For the text-containing cell, return its midpoint in [X, Y] coordinate format. 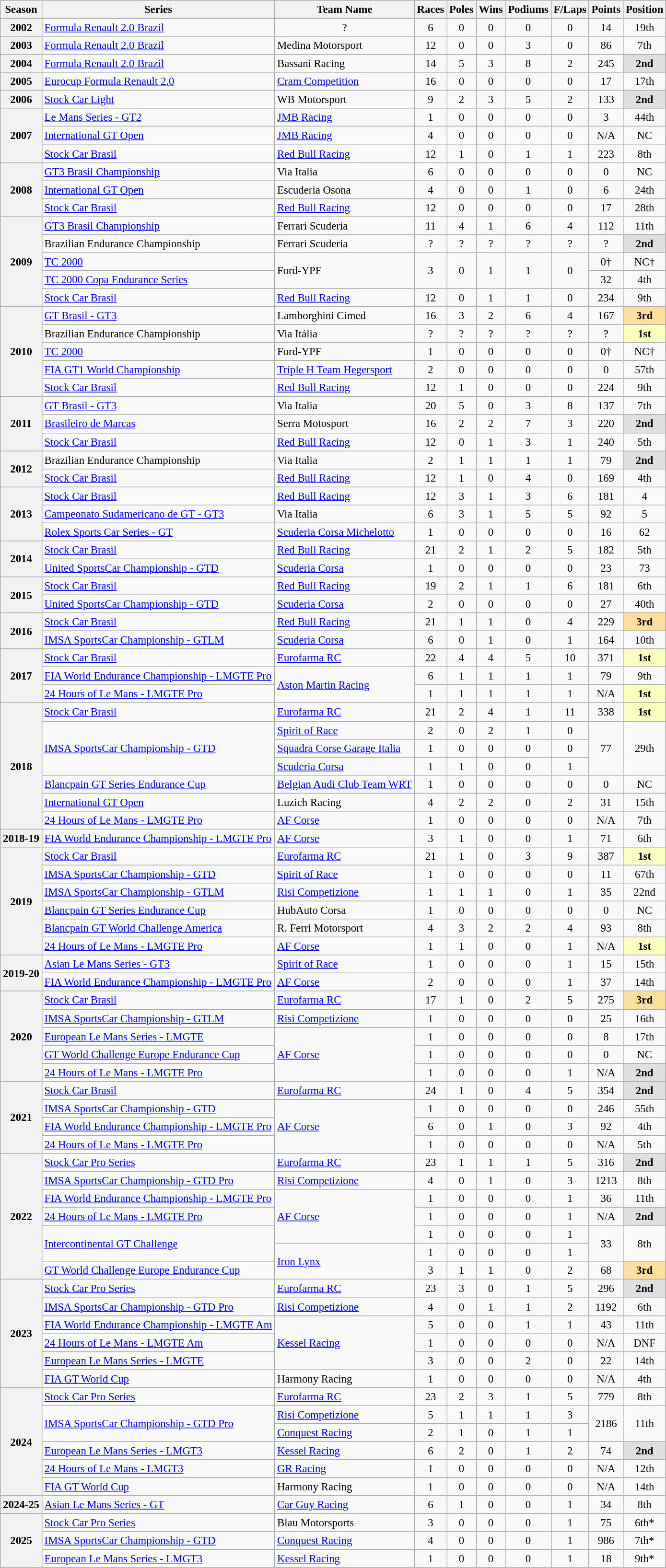
2006 [21, 100]
2020 [21, 1037]
Wins [491, 10]
R. Ferri Motorsport [345, 928]
234 [606, 298]
164 [606, 640]
224 [606, 388]
WB Motorsport [345, 100]
Blancpain GT World Challenge America [158, 928]
34 [606, 1505]
Cram Competition [345, 81]
Blau Motorsports [345, 1523]
2025 [21, 1541]
FIA GT1 World Championship [158, 370]
Serra Motosport [345, 424]
62 [644, 532]
2012 [21, 469]
1192 [606, 1307]
2015 [21, 595]
246 [606, 1108]
2009 [21, 262]
77 [606, 749]
68 [606, 1270]
37 [606, 982]
40th [644, 604]
245 [606, 64]
2002 [21, 28]
Campeonato Sudamericano de GT - GT3 [158, 514]
2017 [21, 676]
29th [644, 749]
Poles [461, 10]
75 [606, 1523]
167 [606, 316]
Scuderia Corsa Michelotto [345, 532]
FIA World Endurance Championship - LMGTE Am [158, 1325]
93 [606, 928]
Rolex Sports Car Series - GT [158, 532]
9th* [644, 1559]
Squadra Corse Garage Italia [345, 748]
2014 [21, 559]
Eurocup Formula Renault 2.0 [158, 81]
33 [606, 1243]
169 [606, 478]
Triple H Team Hegersport [345, 370]
2008 [21, 190]
Via Itália [345, 334]
Brasileiro de Marcas [158, 424]
2186 [606, 1423]
Races [431, 10]
32 [606, 280]
25 [606, 1018]
275 [606, 1001]
19 [431, 586]
71 [606, 838]
133 [606, 100]
Iron Lynx [345, 1261]
Stock Car Light [158, 100]
2016 [21, 631]
20 [431, 406]
22nd [644, 892]
Luzich Racing [345, 802]
24th [644, 190]
24 Hours of Le Mans - LMGT3 [158, 1469]
2024-25 [21, 1505]
2021 [21, 1118]
10 [570, 658]
16th [644, 1018]
986 [606, 1541]
2018 [21, 766]
TC 2000 Copa Endurance Series [158, 280]
371 [606, 658]
7 [528, 424]
182 [606, 550]
Series [158, 10]
2019 [21, 901]
F/Laps [570, 10]
73 [644, 568]
Season [21, 10]
55th [644, 1108]
223 [606, 154]
2019-20 [21, 973]
44th [644, 117]
Bassani Racing [345, 64]
15 [606, 964]
2011 [21, 424]
86 [606, 46]
Le Mans Series - GT2 [158, 117]
296 [606, 1289]
2018-19 [21, 838]
Medina Motorsport [345, 46]
43 [606, 1325]
112 [606, 226]
Aston Martin Racing [345, 685]
Position [644, 10]
6th* [644, 1523]
Asian Le Mans Series - GT [158, 1505]
31 [606, 802]
2013 [21, 514]
229 [606, 622]
36 [606, 1199]
2023 [21, 1334]
220 [606, 424]
10th [644, 640]
Asian Le Mans Series - GT3 [158, 964]
354 [606, 1091]
27 [606, 604]
Podiums [528, 10]
2004 [21, 64]
779 [606, 1397]
19th [644, 28]
24 [431, 1091]
28th [644, 208]
DNF [644, 1343]
2003 [21, 46]
2010 [21, 352]
Escuderia Osona [345, 190]
GR Racing [345, 1469]
24 Hours of Le Mans - LMGTE Am [158, 1343]
7th* [644, 1541]
1213 [606, 1181]
74 [606, 1451]
Car Guy Racing [345, 1505]
Team Name [345, 10]
57th [644, 370]
67th [644, 874]
35 [606, 892]
137 [606, 406]
18 [606, 1559]
387 [606, 856]
12th [644, 1469]
2024 [21, 1442]
2005 [21, 81]
240 [606, 442]
HubAuto Corsa [345, 911]
316 [606, 1163]
2007 [21, 135]
2022 [21, 1216]
Lamborghini Cimed [345, 316]
Belgian Audi Club Team WRT [345, 784]
Intercontinental GT Challenge [158, 1243]
338 [606, 712]
Points [606, 10]
